Provide the [X, Y] coordinate of the cell's center where the given text is located.  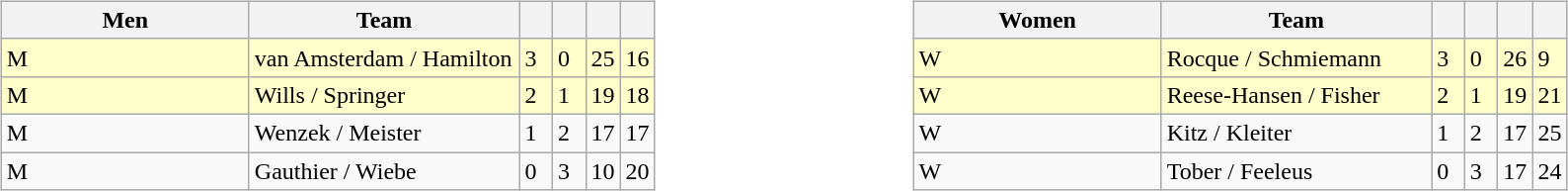
Gauthier / Wiebe [384, 171]
Women [1037, 20]
Wills / Springer [384, 95]
16 [638, 57]
26 [1515, 57]
20 [638, 171]
Reese-Hansen / Fisher [1296, 95]
21 [1550, 95]
Wenzek / Meister [384, 133]
Tober / Feeleus [1296, 171]
18 [638, 95]
Men [124, 20]
Rocque / Schmiemann [1296, 57]
10 [602, 171]
9 [1550, 57]
24 [1550, 171]
van Amsterdam / Hamilton [384, 57]
Kitz / Kleiter [1296, 133]
